Detect which cell encompasses the target text, then output its [x, y] center coordinate. 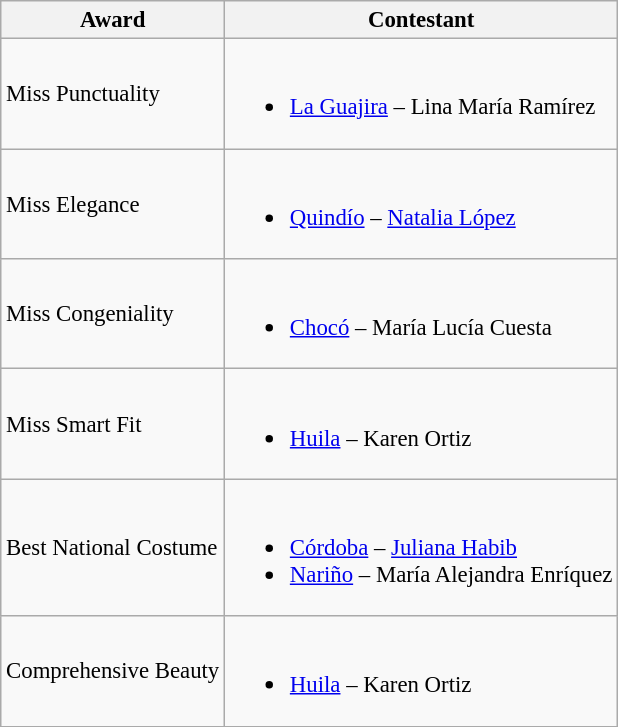
Award [113, 20]
Comprehensive Beauty [113, 671]
Contestant [422, 20]
Córdoba – Juliana HabibNariño – María Alejandra Enríquez [422, 548]
Miss Smart Fit [113, 424]
Miss Elegance [113, 204]
Miss Punctuality [113, 94]
Chocó – María Lucía Cuesta [422, 314]
Miss Congeniality [113, 314]
Best National Costume [113, 548]
La Guajira – Lina María Ramírez [422, 94]
Quindío – Natalia López [422, 204]
